Pinpoint the cell where the given text exists, returning its [X, Y] midpoint coordinate. 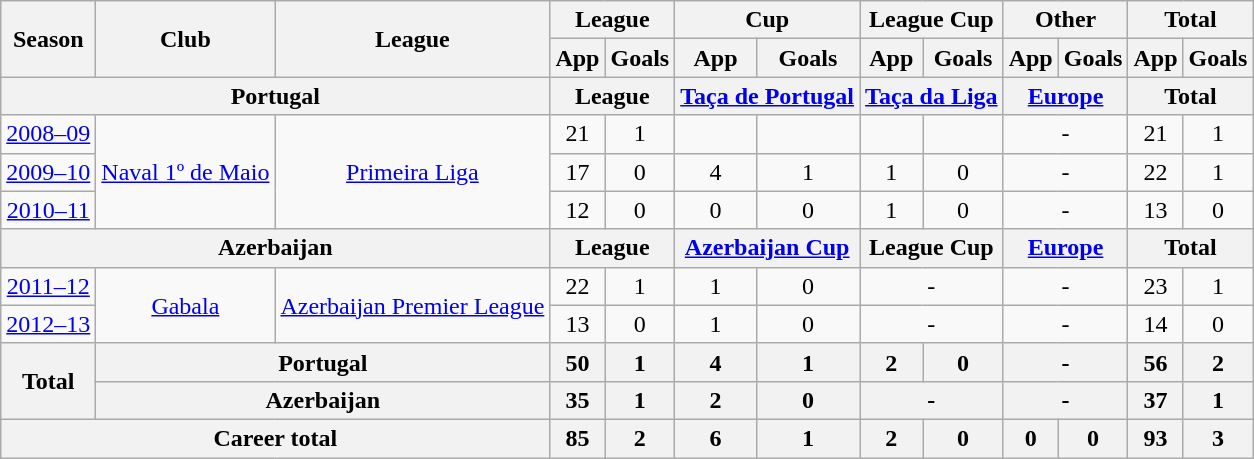
3 [1218, 438]
14 [1156, 324]
23 [1156, 286]
Taça da Liga [932, 96]
37 [1156, 400]
6 [716, 438]
2012–13 [48, 324]
Club [186, 39]
17 [578, 172]
Naval 1º de Maio [186, 172]
2008–09 [48, 134]
Other [1066, 20]
2010–11 [48, 210]
93 [1156, 438]
Season [48, 39]
Gabala [186, 305]
35 [578, 400]
2009–10 [48, 172]
56 [1156, 362]
Primeira Liga [412, 172]
Azerbaijan Premier League [412, 305]
Taça de Portugal [768, 96]
Career total [276, 438]
85 [578, 438]
Azerbaijan Cup [768, 248]
12 [578, 210]
2011–12 [48, 286]
Cup [768, 20]
50 [578, 362]
